Determine the [X, Y] coordinate at the center of the cell enclosing the given text.  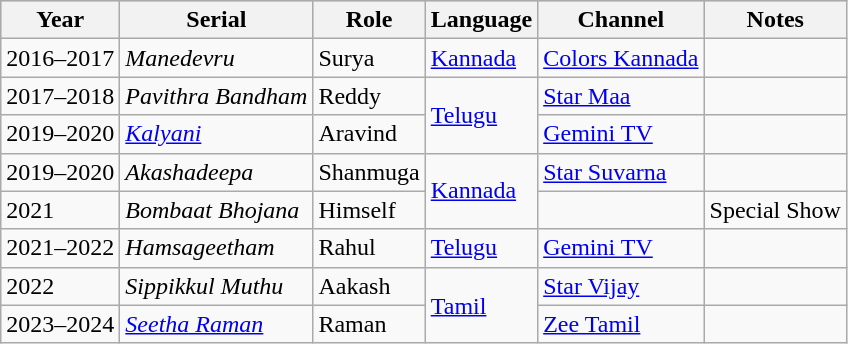
Colors Kannada [621, 58]
2021 [60, 210]
Star Vijay [621, 286]
Year [60, 20]
Kalyani [216, 134]
Seetha Raman [216, 324]
Reddy [369, 96]
Tamil [481, 305]
Surya [369, 58]
Aravind [369, 134]
Star Maa [621, 96]
2017–2018 [60, 96]
Bombaat Bhojana [216, 210]
Zee Tamil [621, 324]
2016–2017 [60, 58]
Channel [621, 20]
Pavithra Bandham [216, 96]
Star Suvarna [621, 172]
Raman [369, 324]
2023–2024 [60, 324]
Language [481, 20]
Special Show [775, 210]
Rahul [369, 248]
Notes [775, 20]
Sippikkul Muthu [216, 286]
2022 [60, 286]
Himself [369, 210]
Role [369, 20]
Manedevru [216, 58]
Hamsageetham [216, 248]
Akashadeepa [216, 172]
2021–2022 [60, 248]
Serial [216, 20]
Shanmuga [369, 172]
Aakash [369, 286]
